Capture the cell that displays the provided text and extract its (x, y) central coordinate. 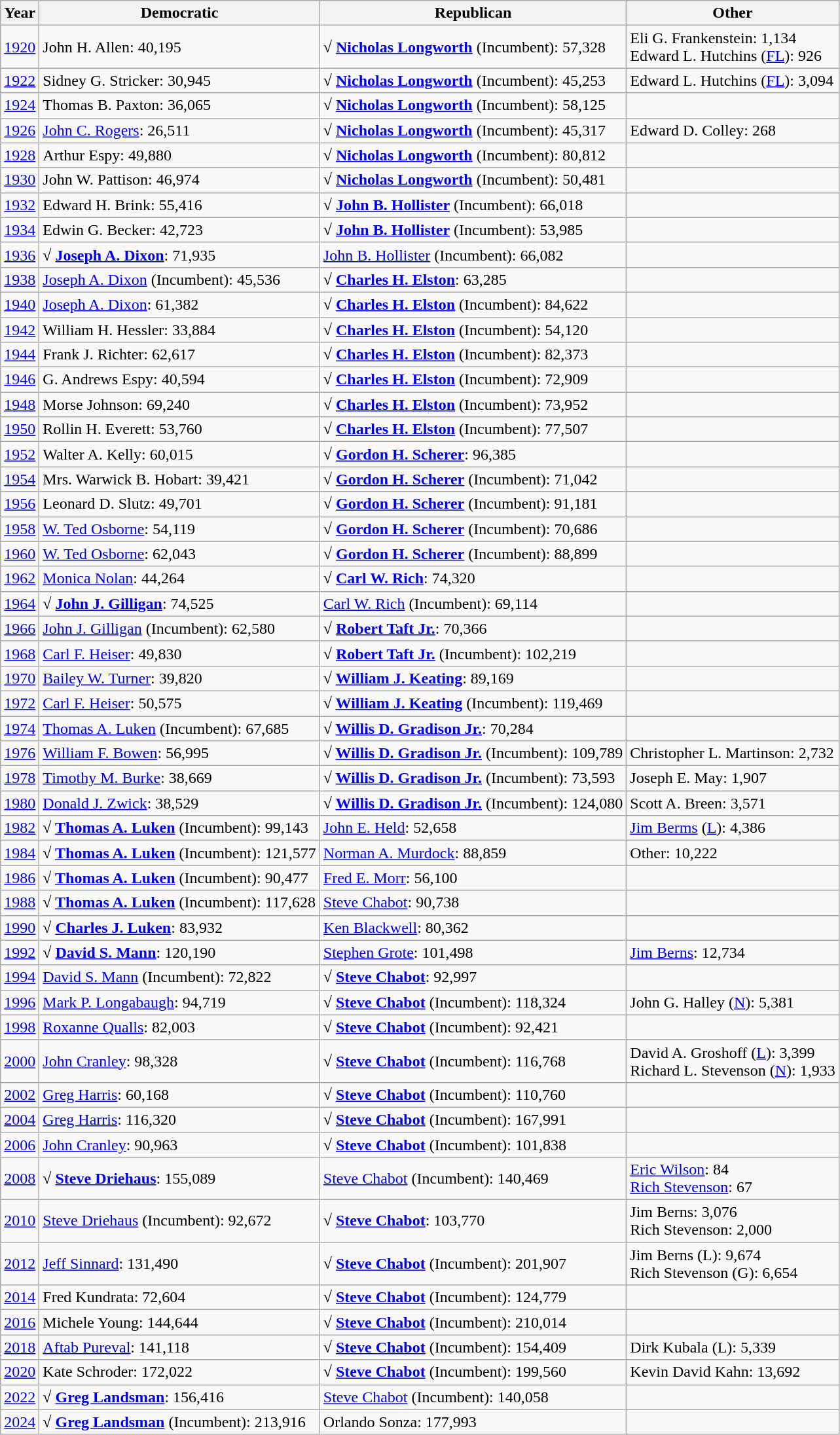
Republican (473, 13)
√ Thomas A. Luken (Incumbent): 90,477 (179, 878)
1998 (20, 1027)
√ Steve Chabot (Incumbent): 199,560 (473, 1372)
Dirk Kubala (L): 5,339 (733, 1347)
Morse Johnson: 69,240 (179, 405)
√ Nicholas Longworth (Incumbent): 45,317 (473, 130)
Democratic (179, 13)
Leonard D. Slutz: 49,701 (179, 504)
1968 (20, 653)
John Cranley: 98,328 (179, 1061)
2018 (20, 1347)
√ Willis D. Gradison Jr. (Incumbent): 73,593 (473, 778)
John H. Allen: 40,195 (179, 47)
√ Steve Chabot (Incumbent): 124,779 (473, 1298)
Edward H. Brink: 55,416 (179, 205)
Joseph E. May: 1,907 (733, 778)
√ Greg Landsman (Incumbent): 213,916 (179, 1422)
√ Nicholas Longworth (Incumbent): 57,328 (473, 47)
Walter A. Kelly: 60,015 (179, 454)
Jim Berns: 3,076Rich Stevenson: 2,000 (733, 1222)
2022 (20, 1397)
Edwin G. Becker: 42,723 (179, 230)
√ Robert Taft Jr. (Incumbent): 102,219 (473, 653)
Carl F. Heiser: 49,830 (179, 653)
√ John J. Gilligan: 74,525 (179, 604)
√ Steve Chabot (Incumbent): 154,409 (473, 1347)
1948 (20, 405)
1952 (20, 454)
√ Steve Chabot (Incumbent): 118,324 (473, 1002)
√ William J. Keating: 89,169 (473, 678)
√ Steve Chabot (Incumbent): 92,421 (473, 1027)
Fred E. Morr: 56,100 (473, 878)
Mrs. Warwick B. Hobart: 39,421 (179, 479)
John J. Gilligan (Incumbent): 62,580 (179, 628)
Jeff Sinnard: 131,490 (179, 1263)
Frank J. Richter: 62,617 (179, 355)
√ Steve Chabot (Incumbent): 116,768 (473, 1061)
√ Nicholas Longworth (Incumbent): 58,125 (473, 105)
√ Willis D. Gradison Jr.: 70,284 (473, 729)
√ Steve Chabot (Incumbent): 167,991 (473, 1119)
√ Charles H. Elston (Incumbent): 73,952 (473, 405)
√ Thomas A. Luken (Incumbent): 117,628 (179, 903)
Thomas A. Luken (Incumbent): 67,685 (179, 729)
Norman A. Murdock: 88,859 (473, 853)
1986 (20, 878)
1930 (20, 180)
1922 (20, 81)
Carl F. Heiser: 50,575 (179, 703)
√ Charles H. Elston (Incumbent): 84,622 (473, 304)
1976 (20, 754)
√ Steve Chabot: 103,770 (473, 1222)
√ David S. Mann: 120,190 (179, 953)
W. Ted Osborne: 54,119 (179, 529)
1954 (20, 479)
2016 (20, 1322)
√ Charles H. Elston (Incumbent): 77,507 (473, 429)
1944 (20, 355)
1928 (20, 155)
Donald J. Zwick: 38,529 (179, 803)
1932 (20, 205)
Other (733, 13)
W. Ted Osborne: 62,043 (179, 554)
Edward D. Colley: 268 (733, 130)
√ Charles H. Elston: 63,285 (473, 280)
√ Joseph A. Dixon: 71,935 (179, 255)
√ Nicholas Longworth (Incumbent): 50,481 (473, 180)
1978 (20, 778)
Monica Nolan: 44,264 (179, 579)
David A. Groshoff (L): 3,399Richard L. Stevenson (N): 1,933 (733, 1061)
√ Greg Landsman: 156,416 (179, 1397)
2010 (20, 1222)
1950 (20, 429)
William H. Hessler: 33,884 (179, 329)
√ John B. Hollister (Incumbent): 53,985 (473, 230)
√ Thomas A. Luken (Incumbent): 121,577 (179, 853)
Roxanne Qualls: 82,003 (179, 1027)
√ Steve Driehaus: 155,089 (179, 1178)
Steve Chabot (Incumbent): 140,469 (473, 1178)
Joseph A. Dixon (Incumbent): 45,536 (179, 280)
√ Steve Chabot (Incumbent): 110,760 (473, 1095)
√ Nicholas Longworth (Incumbent): 80,812 (473, 155)
Michele Young: 144,644 (179, 1322)
Bailey W. Turner: 39,820 (179, 678)
2008 (20, 1178)
1980 (20, 803)
Joseph A. Dixon: 61,382 (179, 304)
√ William J. Keating (Incumbent): 119,469 (473, 703)
Steve Chabot (Incumbent): 140,058 (473, 1397)
√ Willis D. Gradison Jr. (Incumbent): 124,080 (473, 803)
Steve Driehaus (Incumbent): 92,672 (179, 1222)
√ Steve Chabot (Incumbent): 210,014 (473, 1322)
2002 (20, 1095)
Eli G. Frankenstein: 1,134Edward L. Hutchins (FL): 926 (733, 47)
1958 (20, 529)
√ Steve Chabot (Incumbent): 101,838 (473, 1145)
John E. Held: 52,658 (473, 828)
Timothy M. Burke: 38,669 (179, 778)
1992 (20, 953)
√ Steve Chabot (Incumbent): 201,907 (473, 1263)
Arthur Espy: 49,880 (179, 155)
√ Thomas A. Luken (Incumbent): 99,143 (179, 828)
Sidney G. Stricker: 30,945 (179, 81)
Steve Chabot: 90,738 (473, 903)
√ Nicholas Longworth (Incumbent): 45,253 (473, 81)
John Cranley: 90,963 (179, 1145)
1996 (20, 1002)
Scott A. Breen: 3,571 (733, 803)
David S. Mann (Incumbent): 72,822 (179, 977)
1926 (20, 130)
1984 (20, 853)
Kevin David Kahn: 13,692 (733, 1372)
1960 (20, 554)
Ken Blackwell: 80,362 (473, 928)
1966 (20, 628)
√ Steve Chabot: 92,997 (473, 977)
√ Gordon H. Scherer (Incumbent): 70,686 (473, 529)
√ Charles H. Elston (Incumbent): 54,120 (473, 329)
√ Willis D. Gradison Jr. (Incumbent): 109,789 (473, 754)
1972 (20, 703)
Other: 10,222 (733, 853)
Jim Berns (L): 9,674Rich Stevenson (G): 6,654 (733, 1263)
2006 (20, 1145)
Mark P. Longabaugh: 94,719 (179, 1002)
Fred Kundrata: 72,604 (179, 1298)
John B. Hollister (Incumbent): 66,082 (473, 255)
Rollin H. Everett: 53,760 (179, 429)
√ Gordon H. Scherer (Incumbent): 88,899 (473, 554)
Orlando Sonza: 177,993 (473, 1422)
2012 (20, 1263)
1934 (20, 230)
2020 (20, 1372)
1988 (20, 903)
1974 (20, 729)
Jim Berms (L): 4,386 (733, 828)
1956 (20, 504)
Jim Berns: 12,734 (733, 953)
William F. Bowen: 56,995 (179, 754)
√ Charles J. Luken: 83,932 (179, 928)
Christopher L. Martinson: 2,732 (733, 754)
√ Charles H. Elston (Incumbent): 72,909 (473, 380)
1982 (20, 828)
2000 (20, 1061)
Greg Harris: 116,320 (179, 1119)
√ Charles H. Elston (Incumbent): 82,373 (473, 355)
John W. Pattison: 46,974 (179, 180)
1938 (20, 280)
1924 (20, 105)
2004 (20, 1119)
√ Carl W. Rich: 74,320 (473, 579)
1964 (20, 604)
1990 (20, 928)
Greg Harris: 60,168 (179, 1095)
John G. Halley (N): 5,381 (733, 1002)
Stephen Grote: 101,498 (473, 953)
√ Robert Taft Jr.: 70,366 (473, 628)
1946 (20, 380)
G. Andrews Espy: 40,594 (179, 380)
1920 (20, 47)
1994 (20, 977)
1970 (20, 678)
1942 (20, 329)
1962 (20, 579)
Aftab Pureval: 141,118 (179, 1347)
Carl W. Rich (Incumbent): 69,114 (473, 604)
2024 (20, 1422)
1940 (20, 304)
√ Gordon H. Scherer (Incumbent): 91,181 (473, 504)
√ Gordon H. Scherer (Incumbent): 71,042 (473, 479)
John C. Rogers: 26,511 (179, 130)
2014 (20, 1298)
Edward L. Hutchins (FL): 3,094 (733, 81)
Year (20, 13)
Kate Schroder: 172,022 (179, 1372)
1936 (20, 255)
√ John B. Hollister (Incumbent): 66,018 (473, 205)
√ Gordon H. Scherer: 96,385 (473, 454)
Eric Wilson: 84Rich Stevenson: 67 (733, 1178)
Thomas B. Paxton: 36,065 (179, 105)
